Return [X, Y] of the center of cell containing provided text 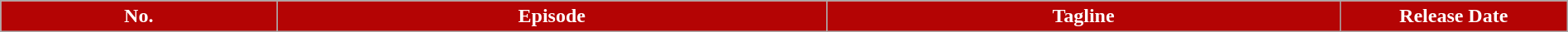
Tagline [1083, 16]
Episode [552, 16]
Release Date [1454, 16]
No. [139, 16]
